Detect which cell encompasses the target text, then output its (x, y) center coordinate. 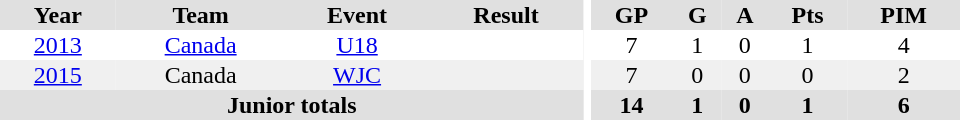
Year (58, 15)
GP (631, 15)
6 (904, 105)
2015 (58, 75)
Team (201, 15)
A (745, 15)
Event (358, 15)
PIM (904, 15)
U18 (358, 45)
2 (904, 75)
Result (506, 15)
WJC (358, 75)
Pts (808, 15)
G (698, 15)
2013 (58, 45)
4 (904, 45)
Junior totals (292, 105)
14 (631, 105)
